Search for the cell housing the specified text and yield its (X, Y) center coordinate. 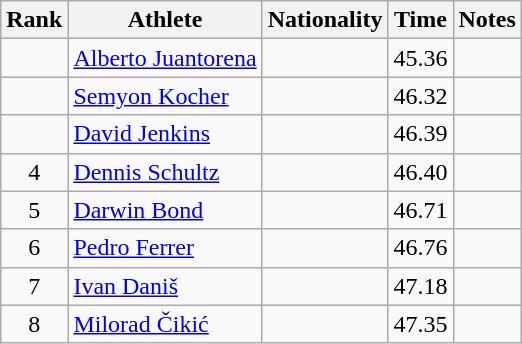
Alberto Juantorena (165, 58)
4 (34, 172)
46.40 (420, 172)
5 (34, 210)
Athlete (165, 20)
Pedro Ferrer (165, 248)
Darwin Bond (165, 210)
Time (420, 20)
46.39 (420, 134)
Notes (487, 20)
David Jenkins (165, 134)
46.76 (420, 248)
Ivan Daniš (165, 286)
45.36 (420, 58)
Milorad Čikić (165, 324)
8 (34, 324)
46.32 (420, 96)
47.18 (420, 286)
6 (34, 248)
46.71 (420, 210)
Semyon Kocher (165, 96)
Nationality (325, 20)
Rank (34, 20)
47.35 (420, 324)
7 (34, 286)
Dennis Schultz (165, 172)
